Return [X, Y] of the center of cell containing provided text 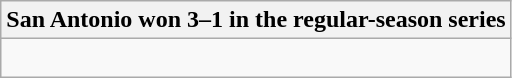
San Antonio won 3–1 in the regular-season series [256, 20]
